Determine the (x, y) coordinate at the center of the cell enclosing the given text.  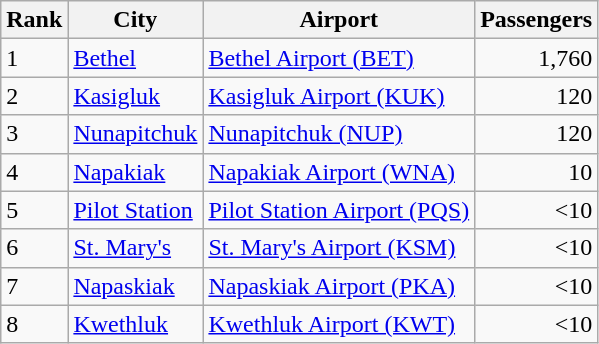
Pilot Station (136, 210)
10 (536, 172)
Bethel (136, 58)
Nunapitchuk (136, 134)
Napaskiak Airport (PKA) (339, 286)
Passengers (536, 20)
Napaskiak (136, 286)
Pilot Station Airport (PQS) (339, 210)
5 (34, 210)
3 (34, 134)
1,760 (536, 58)
7 (34, 286)
1 (34, 58)
2 (34, 96)
Airport (339, 20)
Kwethluk (136, 324)
Nunapitchuk (NUP) (339, 134)
8 (34, 324)
Napakiak Airport (WNA) (339, 172)
Kasigluk Airport (KUK) (339, 96)
Kwethluk Airport (KWT) (339, 324)
Bethel Airport (BET) (339, 58)
Rank (34, 20)
St. Mary's (136, 248)
Kasigluk (136, 96)
St. Mary's Airport (KSM) (339, 248)
Napakiak (136, 172)
City (136, 20)
4 (34, 172)
6 (34, 248)
